Provide the (x, y) coordinate of the cell's center where the given text is located.  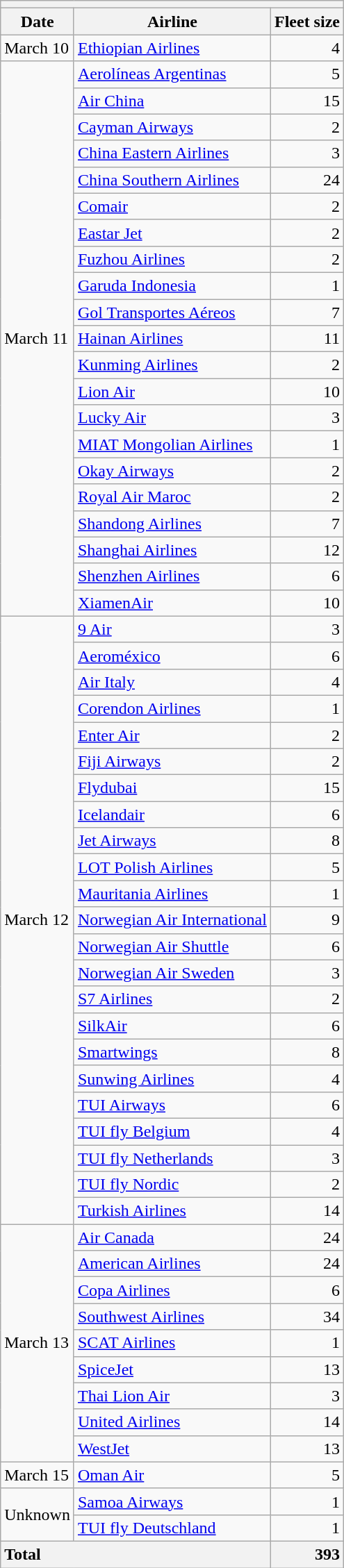
Mauritania Airlines (172, 894)
WestJet (172, 1449)
March 10 (38, 48)
United Airlines (172, 1422)
Lucky Air (172, 418)
March 11 (38, 339)
Date (38, 22)
SCAT Airlines (172, 1343)
TUI fly Deutschland (172, 1528)
Ethiopian Airlines (172, 48)
Icelandair (172, 815)
Comair (172, 206)
Air China (172, 101)
Lion Air (172, 392)
9 (307, 920)
12 (307, 550)
China Southern Airlines (172, 180)
Thai Lion Air (172, 1396)
Oman Air (172, 1475)
Flydubai (172, 788)
March 15 (38, 1475)
SilkAir (172, 1026)
Cayman Airways (172, 127)
Norwegian Air Sweden (172, 973)
Smartwings (172, 1052)
TUI Airways (172, 1105)
Shenzhen Airlines (172, 576)
Aeroméxico (172, 656)
TUI fly Nordic (172, 1185)
Shanghai Airlines (172, 550)
Garuda Indonesia (172, 285)
MIAT Mongolian Airlines (172, 444)
Corendon Airlines (172, 708)
Sunwing Airlines (172, 1078)
Air Italy (172, 682)
Turkish Airlines (172, 1211)
Copa Airlines (172, 1290)
Unknown (38, 1515)
Fleet size (307, 22)
Norwegian Air Shuttle (172, 946)
SpiceJet (172, 1369)
9 Air (172, 629)
11 (307, 339)
Hainan Airlines (172, 339)
LOT Polish Airlines (172, 867)
March 12 (38, 919)
Kunming Airlines (172, 365)
Air Canada (172, 1237)
Aerolíneas Argentinas (172, 74)
Okay Airways (172, 471)
Southwest Airlines (172, 1317)
Airline (172, 22)
Norwegian Air International (172, 920)
Samoa Airways (172, 1501)
Fuzhou Airlines (172, 259)
34 (307, 1317)
S7 Airlines (172, 999)
Eastar Jet (172, 233)
China Eastern Airlines (172, 153)
XiamenAir (172, 603)
American Airlines (172, 1264)
TUI fly Netherlands (172, 1158)
Royal Air Maroc (172, 497)
TUI fly Belgium (172, 1131)
Total (136, 1554)
March 13 (38, 1343)
Gol Transportes Aéreos (172, 312)
Fiji Airways (172, 762)
Jet Airways (172, 841)
Shandong Airlines (172, 524)
393 (307, 1554)
Enter Air (172, 735)
